Locate the cell with the specified text and output its [x, y] center coordinate. 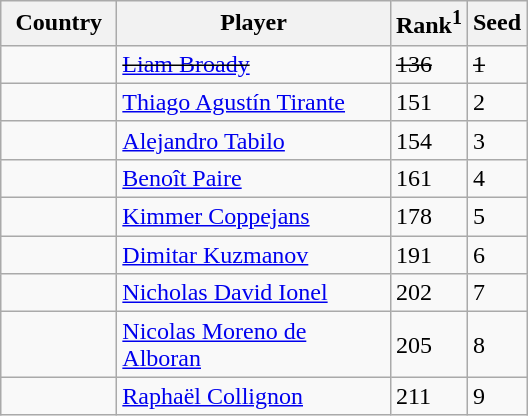
205 [428, 344]
Alejandro Tabilo [254, 140]
8 [496, 344]
178 [428, 217]
Kimmer Coppejans [254, 217]
211 [428, 396]
Rank1 [428, 24]
7 [496, 293]
Raphaël Collignon [254, 396]
136 [428, 64]
Thiago Agustín Tirante [254, 102]
1 [496, 64]
5 [496, 217]
151 [428, 102]
3 [496, 140]
Dimitar Kuzmanov [254, 255]
Liam Broady [254, 64]
154 [428, 140]
6 [496, 255]
Nicholas David Ionel [254, 293]
2 [496, 102]
191 [428, 255]
Player [254, 24]
9 [496, 396]
Seed [496, 24]
Nicolas Moreno de Alboran [254, 344]
Country [59, 24]
202 [428, 293]
4 [496, 178]
161 [428, 178]
Benoît Paire [254, 178]
